Output the [x, y] coordinate of the center of the cell containing the given text.  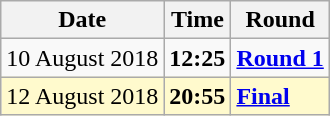
Round [280, 20]
12 August 2018 [82, 96]
Round 1 [280, 58]
20:55 [198, 96]
10 August 2018 [82, 58]
Time [198, 20]
12:25 [198, 58]
Date [82, 20]
Final [280, 96]
